Pinpoint the cell where the given text exists, returning its [X, Y] midpoint coordinate. 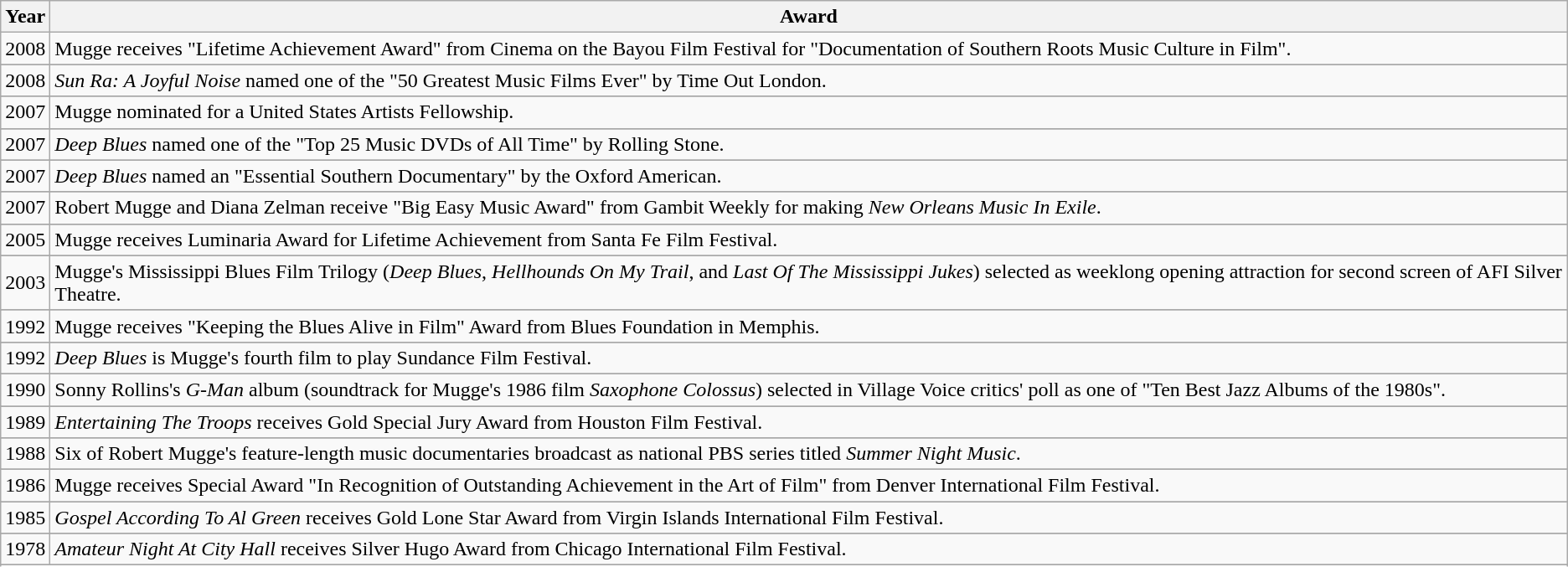
Year [25, 17]
Entertaining The Troops receives Gold Special Jury Award from Houston Film Festival. [809, 421]
2005 [25, 240]
Robert Mugge and Diana Zelman receive "Big Easy Music Award" from Gambit Weekly for making New Orleans Music In Exile. [809, 208]
1989 [25, 421]
1988 [25, 454]
Mugge receives "Lifetime Achievement Award" from Cinema on the Bayou Film Festival for "Documentation of Southern Roots Music Culture in Film". [809, 49]
Deep Blues named an "Essential Southern Documentary" by the Oxford American. [809, 176]
Gospel According To Al Green receives Gold Lone Star Award from Virgin Islands International Film Festival. [809, 518]
Award [809, 17]
Deep Blues named one of the "Top 25 Music DVDs of All Time" by Rolling Stone. [809, 144]
1985 [25, 518]
Sun Ra: A Joyful Noise named one of the "50 Greatest Music Films Ever" by Time Out London. [809, 80]
Mugge receives Special Award "In Recognition of Outstanding Achievement in the Art of Film" from Denver International Film Festival. [809, 486]
Six of Robert Mugge's feature-length music documentaries broadcast as national PBS series titled Summer Night Music. [809, 454]
Deep Blues is Mugge's fourth film to play Sundance Film Festival. [809, 358]
1986 [25, 486]
Amateur Night At City Hall receives Silver Hugo Award from Chicago International Film Festival. [809, 549]
Mugge receives "Keeping the Blues Alive in Film" Award from Blues Foundation in Memphis. [809, 326]
1978 [25, 549]
1990 [25, 389]
Mugge receives Luminaria Award for Lifetime Achievement from Santa Fe Film Festival. [809, 240]
2003 [25, 283]
Mugge nominated for a United States Artists Fellowship. [809, 112]
